Capture the cell that displays the provided text and extract its (x, y) central coordinate. 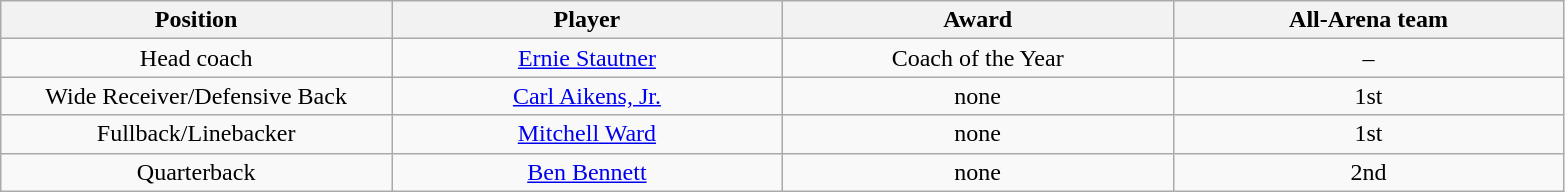
Carl Aikens, Jr. (588, 96)
Position (196, 20)
Wide Receiver/Defensive Back (196, 96)
Ernie Stautner (588, 58)
Player (588, 20)
Head coach (196, 58)
Award (978, 20)
Coach of the Year (978, 58)
2nd (1368, 172)
Fullback/Linebacker (196, 134)
Quarterback (196, 172)
All-Arena team (1368, 20)
Mitchell Ward (588, 134)
– (1368, 58)
Ben Bennett (588, 172)
